Locate the cell with the specified text and output its (X, Y) center coordinate. 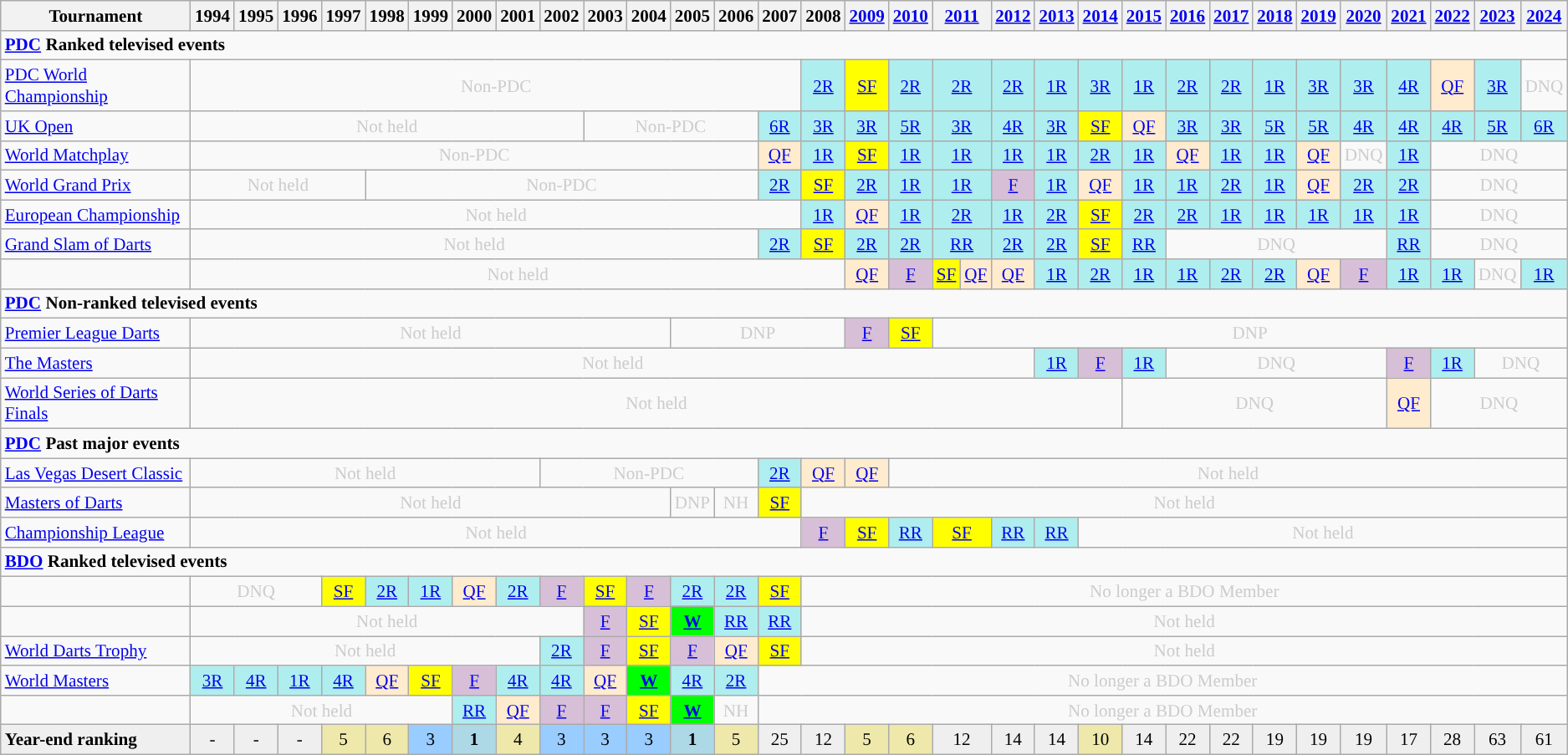
1999 (431, 15)
2023 (1498, 15)
2011 (962, 15)
2005 (692, 15)
2017 (1231, 15)
2000 (474, 15)
European Championship (95, 214)
2020 (1364, 15)
Masters of Darts (95, 502)
2022 (1453, 15)
World Masters (95, 681)
2015 (1144, 15)
4 (518, 739)
2007 (779, 15)
PDC Ranked televised events (784, 45)
UK Open (95, 125)
2021 (1408, 15)
1995 (256, 15)
Premier League Darts (95, 333)
World Matchplay (95, 156)
Grand Slam of Darts (95, 244)
63 (1498, 739)
2009 (867, 15)
Year-end ranking (95, 739)
2018 (1274, 15)
61 (1544, 739)
17 (1408, 739)
BDO Ranked televised events (784, 562)
Tournament (95, 15)
2003 (605, 15)
1998 (387, 15)
2012 (1013, 15)
28 (1453, 739)
Las Vegas Desert Classic (95, 473)
2002 (561, 15)
2008 (823, 15)
World Grand Prix (95, 186)
2024 (1544, 15)
25 (779, 739)
2010 (911, 15)
The Masters (95, 363)
2001 (518, 15)
PDC World Championship (95, 85)
2016 (1187, 15)
2014 (1101, 15)
World Series of Darts Finals (95, 403)
1997 (343, 15)
PDC Past major events (784, 443)
Championship League (95, 532)
2006 (736, 15)
1994 (212, 15)
World Darts Trophy (95, 650)
2013 (1056, 15)
10 (1101, 739)
2004 (649, 15)
PDC Non-ranked televised events (784, 303)
1996 (299, 15)
2019 (1318, 15)
